Find where the given text appears and provide that cell's center as [X, Y] coordinate. 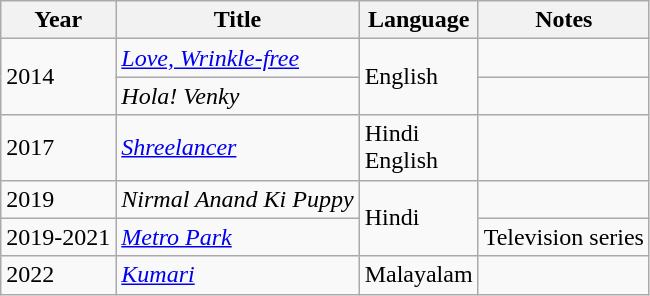
Nirmal Anand Ki Puppy [238, 199]
Kumari [238, 275]
Year [58, 20]
2014 [58, 77]
Love, Wrinkle-free [238, 58]
Title [238, 20]
2022 [58, 275]
2019-2021 [58, 237]
Language [418, 20]
Hindi [418, 218]
HindiEnglish [418, 148]
Hola! Venky [238, 96]
Metro Park [238, 237]
2017 [58, 148]
Malayalam [418, 275]
Notes [564, 20]
2019 [58, 199]
English [418, 77]
Shreelancer [238, 148]
Television series [564, 237]
